Identify which cell holds the provided text, then report its (x, y) central coordinate. 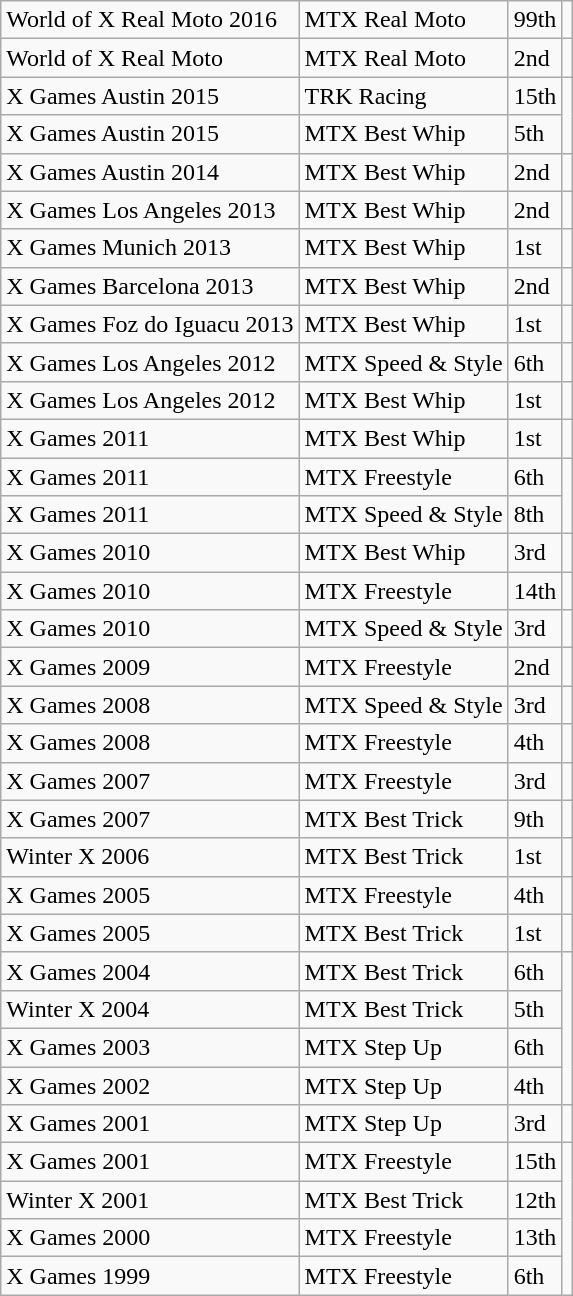
13th (535, 1238)
X Games Austin 2014 (150, 172)
X Games Los Angeles 2013 (150, 210)
12th (535, 1200)
Winter X 2006 (150, 857)
X Games 2000 (150, 1238)
World of X Real Moto 2016 (150, 20)
X Games 2004 (150, 971)
X Games Foz do Iguacu 2013 (150, 324)
X Games Munich 2013 (150, 248)
Winter X 2001 (150, 1200)
X Games Barcelona 2013 (150, 286)
14th (535, 591)
World of X Real Moto (150, 58)
X Games 2003 (150, 1047)
X Games 1999 (150, 1276)
Winter X 2004 (150, 1009)
X Games 2002 (150, 1085)
9th (535, 819)
8th (535, 515)
TRK Racing (404, 96)
99th (535, 20)
X Games 2009 (150, 667)
